Provide the [X, Y] coordinate of the cell's center where the given text is located.  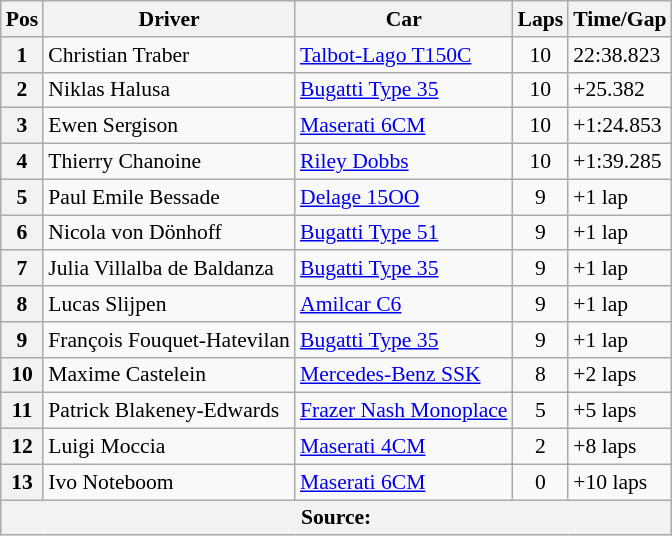
Source: [336, 518]
+25.382 [620, 90]
Paul Emile Bessade [169, 197]
+2 laps [620, 375]
Ivo Noteboom [169, 482]
Nicola von Dönhoff [169, 233]
1 [22, 55]
4 [22, 162]
Mercedes-Benz SSK [404, 375]
Amilcar C6 [404, 304]
+1:39.285 [620, 162]
Riley Dobbs [404, 162]
Frazer Nash Monoplace [404, 411]
22:38.823 [620, 55]
Driver [169, 19]
Pos [22, 19]
+8 laps [620, 447]
Ewen Sergison [169, 126]
0 [541, 482]
Time/Gap [620, 19]
Delage 15OO [404, 197]
12 [22, 447]
Christian Traber [169, 55]
François Fouquet-Hatevilan [169, 340]
+1:24.853 [620, 126]
Patrick Blakeney-Edwards [169, 411]
6 [22, 233]
Laps [541, 19]
7 [22, 269]
Maxime Castelein [169, 375]
Lucas Slijpen [169, 304]
11 [22, 411]
Talbot-Lago T150C [404, 55]
Maserati 4CM [404, 447]
Luigi Moccia [169, 447]
+5 laps [620, 411]
13 [22, 482]
Bugatti Type 51 [404, 233]
Car [404, 19]
Julia Villalba de Baldanza [169, 269]
3 [22, 126]
+10 laps [620, 482]
Thierry Chanoine [169, 162]
Niklas Halusa [169, 90]
